Identify which cell holds the provided text, then report its [x, y] central coordinate. 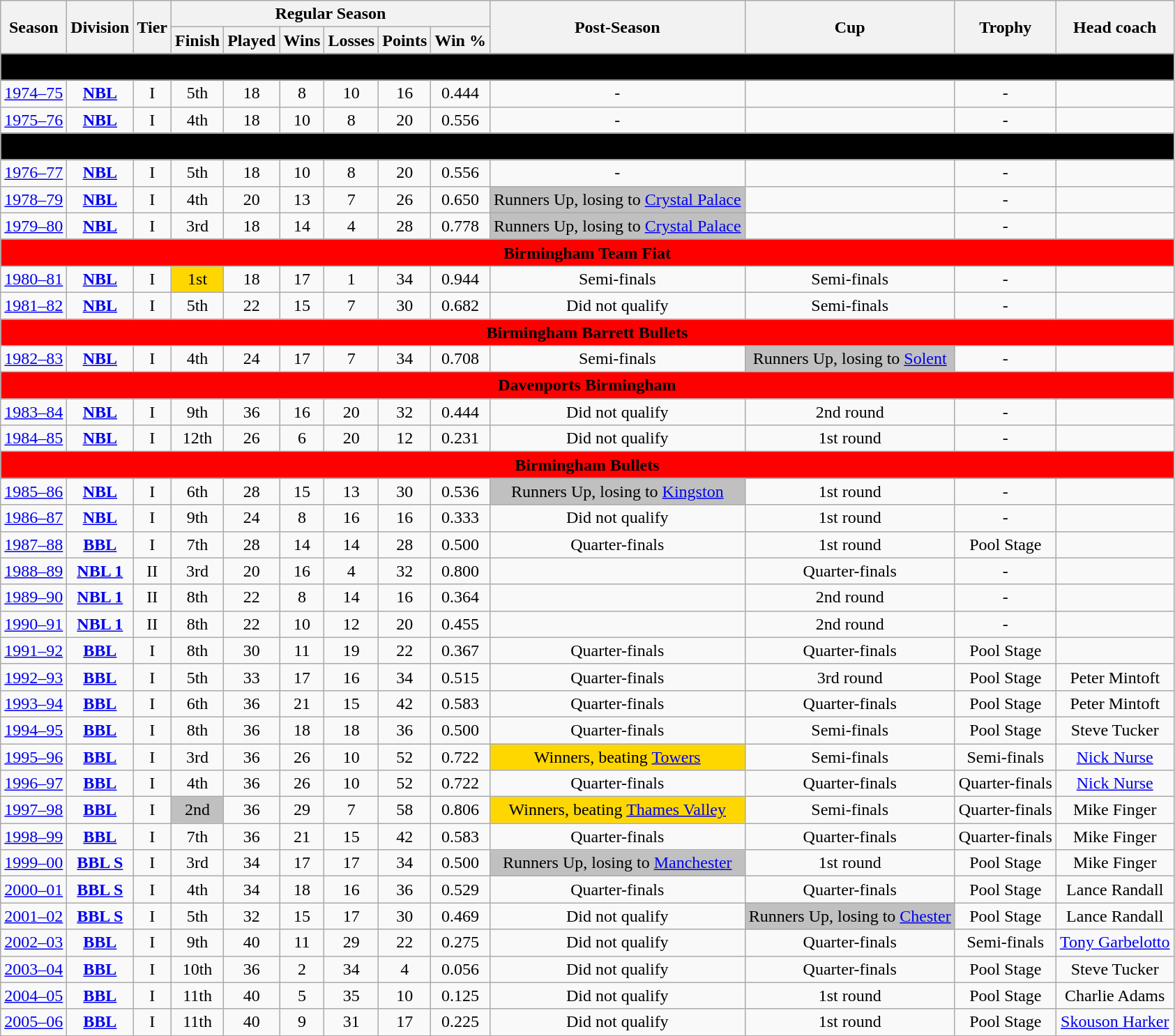
1996–97 [33, 784]
Head coach [1114, 27]
Charlie Adams [1114, 996]
1986–87 [33, 518]
0.455 [460, 624]
0.806 [460, 810]
1984–85 [33, 439]
5 [302, 996]
0.125 [460, 996]
1982–83 [33, 359]
1 [351, 279]
0.231 [460, 439]
1985–86 [33, 492]
0.515 [460, 677]
1976–77 [33, 173]
0.650 [460, 199]
1997–98 [33, 810]
19 [351, 650]
0.536 [460, 492]
1981–82 [33, 305]
12th [198, 439]
Coventry Team Fiat [587, 146]
0.367 [460, 650]
2004–05 [33, 996]
Win % [460, 40]
Tier [152, 27]
Losses [351, 40]
Runners Up, losing to Kingston [617, 492]
Trophy [1006, 27]
2002–03 [33, 943]
0.333 [460, 518]
Tony Garbelotto [1114, 943]
9 [302, 1022]
Cup [849, 27]
1992–93 [33, 677]
0.682 [460, 305]
Season [33, 27]
Points [404, 40]
2000–01 [33, 890]
35 [351, 996]
Regular Season [331, 14]
Birmingham Barrett Bullets [587, 333]
2 [302, 969]
1988–89 [33, 571]
1994–95 [33, 730]
3rd round [849, 677]
Davenports Birmingham [587, 386]
Coventry Granwood [587, 67]
1980–81 [33, 279]
Division [100, 27]
Post-Season [617, 27]
Finish [198, 40]
Birmingham Team Fiat [587, 252]
Winners, beating Thames Valley [617, 810]
1999–00 [33, 863]
Skouson Harker [1114, 1022]
0.225 [460, 1022]
Runners Up, losing to Solent [849, 359]
1998–99 [33, 837]
Played [252, 40]
Winners, beating Towers [617, 756]
Birmingham Bullets [587, 465]
0.708 [460, 359]
1974–75 [33, 93]
58 [404, 810]
1st [198, 279]
1978–79 [33, 199]
33 [252, 677]
0.469 [460, 916]
Runners Up, losing to Chester [849, 916]
2005–06 [33, 1022]
1990–91 [33, 624]
1989–90 [33, 597]
1993–94 [33, 703]
Runners Up, losing to Manchester [617, 863]
0.944 [460, 279]
1975–76 [33, 120]
0.778 [460, 226]
10th [198, 969]
1979–80 [33, 226]
31 [351, 1022]
2003–04 [33, 969]
2nd [198, 810]
0.275 [460, 943]
0.056 [460, 969]
Wins [302, 40]
1983–84 [33, 412]
0.529 [460, 890]
0.364 [460, 597]
1995–96 [33, 756]
0.800 [460, 571]
2001–02 [33, 916]
1987–88 [33, 544]
6 [302, 439]
1991–92 [33, 650]
